Capture the cell that displays the provided text and extract its [x, y] central coordinate. 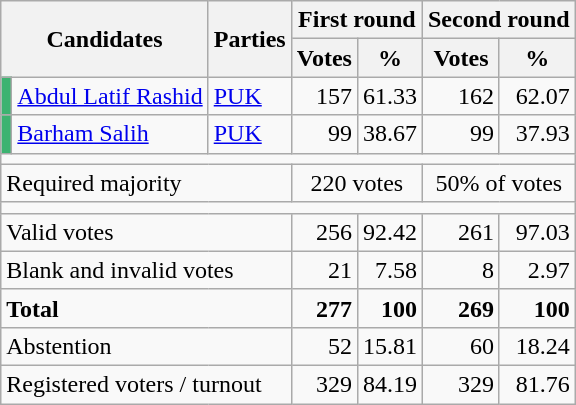
Second round [498, 20]
Abstention [146, 346]
92.42 [390, 232]
220 votes [356, 183]
97.03 [537, 232]
38.67 [390, 134]
256 [324, 232]
60 [460, 346]
62.07 [537, 96]
18.24 [537, 346]
First round [356, 20]
269 [460, 308]
21 [324, 270]
50% of votes [498, 183]
Total [146, 308]
Valid votes [146, 232]
162 [460, 96]
52 [324, 346]
61.33 [390, 96]
Abdul Latif Rashid [110, 96]
Candidates [104, 39]
15.81 [390, 346]
277 [324, 308]
84.19 [390, 384]
7.58 [390, 270]
2.97 [537, 270]
37.93 [537, 134]
261 [460, 232]
Parties [250, 39]
Required majority [146, 183]
81.76 [537, 384]
Registered voters / turnout [146, 384]
8 [460, 270]
157 [324, 96]
Barham Salih [110, 134]
Blank and invalid votes [146, 270]
